Return the [X, Y] coordinate for the center point of the cell that contains the specified text.  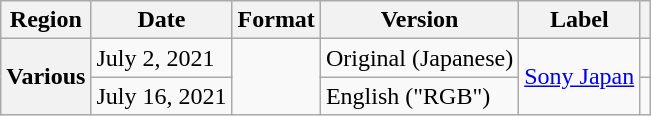
Format [276, 20]
Region [46, 20]
English ("RGB") [419, 96]
July 16, 2021 [162, 96]
Original (Japanese) [419, 58]
Date [162, 20]
Various [46, 77]
Label [580, 20]
July 2, 2021 [162, 58]
Sony Japan [580, 77]
Version [419, 20]
